Pinpoint the cell where the given text exists, returning its [x, y] midpoint coordinate. 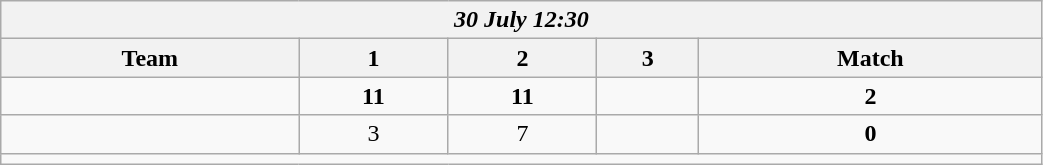
7 [522, 134]
Team [150, 58]
Match [870, 58]
1 [374, 58]
30 July 12:30 [522, 20]
0 [870, 134]
